Detect which cell encompasses the target text, then output its [x, y] center coordinate. 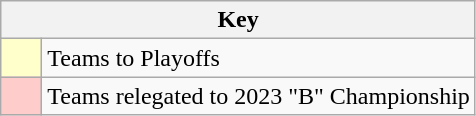
Teams relegated to 2023 "B" Championship [259, 96]
Teams to Playoffs [259, 58]
Key [238, 20]
